Pinpoint the cell where the given text exists, returning its (x, y) midpoint coordinate. 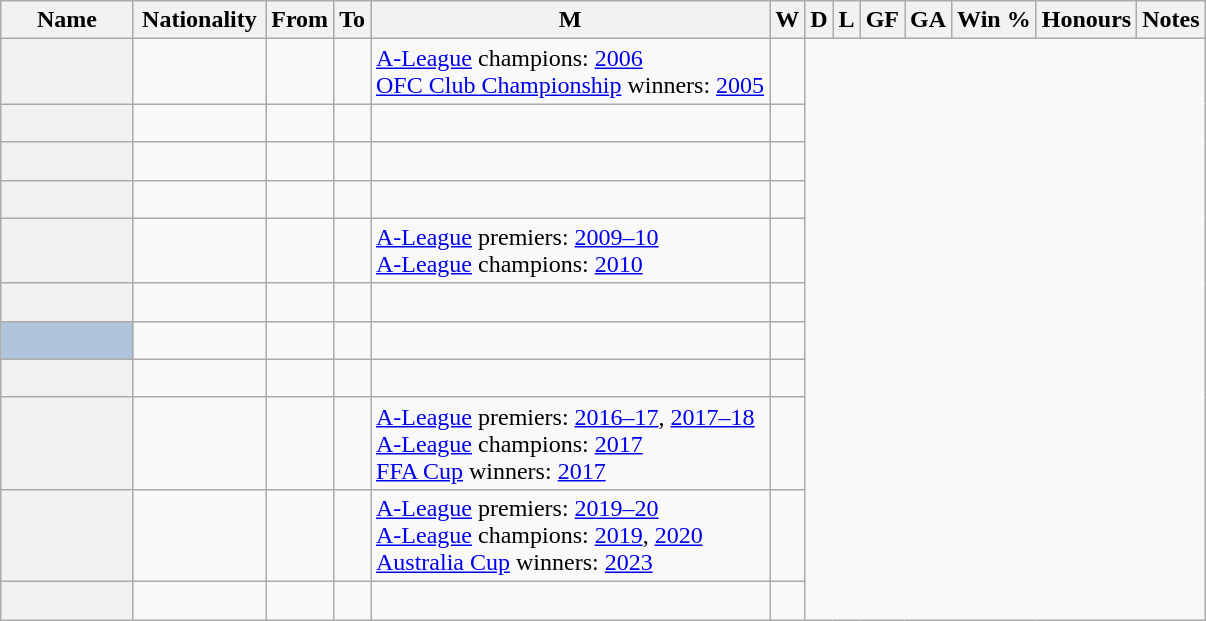
Notes (1171, 20)
L (846, 20)
W (788, 20)
To (352, 20)
Honours (1086, 20)
A-League premiers: 2016–17, 2017–18A-League champions: 2017FFA Cup winners: 2017 (570, 443)
From (300, 20)
A-League premiers: 2019–20A-League champions: 2019, 2020Australia Cup winners: 2023 (570, 535)
Nationality (199, 20)
A-League premiers: 2009–10A-League champions: 2010 (570, 250)
A-League champions: 2006OFC Club Championship winners: 2005 (570, 72)
M (570, 20)
Name (67, 20)
GA (928, 20)
GF (882, 20)
Win % (994, 20)
D (819, 20)
